Extract the [X, Y] coordinate from the center of the cell holding the provided text.  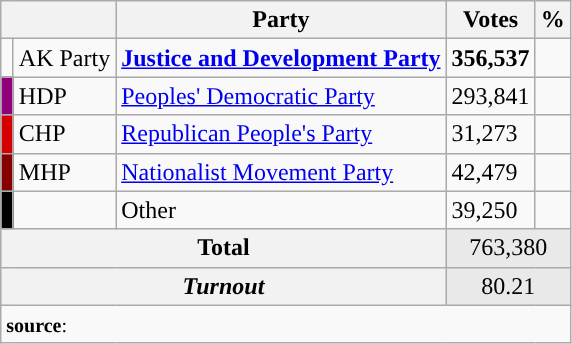
Total [224, 248]
Votes [490, 20]
source: [286, 324]
% [552, 20]
Turnout [224, 286]
HDP [64, 96]
39,250 [490, 210]
763,380 [508, 248]
Justice and Development Party [281, 58]
Peoples' Democratic Party [281, 96]
42,479 [490, 172]
CHP [64, 134]
AK Party [64, 58]
356,537 [490, 58]
Republican People's Party [281, 134]
Party [281, 20]
293,841 [490, 96]
Nationalist Movement Party [281, 172]
Other [281, 210]
80.21 [508, 286]
MHP [64, 172]
31,273 [490, 134]
